Detect which cell encompasses the target text, then output its (X, Y) center coordinate. 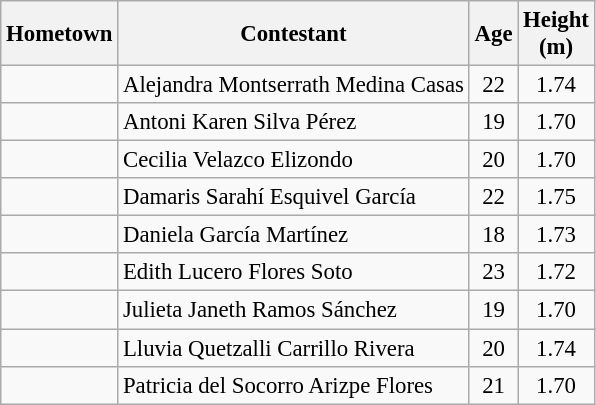
1.72 (556, 273)
Julieta Janeth Ramos Sánchez (294, 310)
23 (494, 273)
Age (494, 34)
Hometown (60, 34)
Contestant (294, 34)
Damaris Sarahí Esquivel García (294, 197)
18 (494, 235)
Edith Lucero Flores Soto (294, 273)
Patricia del Socorro Arizpe Flores (294, 385)
Alejandra Montserrath Medina Casas (294, 85)
Lluvia Quetzalli Carrillo Rivera (294, 348)
1.75 (556, 197)
1.73 (556, 235)
Daniela García Martínez (294, 235)
Antoni Karen Silva Pérez (294, 122)
21 (494, 385)
Height (m) (556, 34)
Cecilia Velazco Elizondo (294, 160)
